For the text-containing cell, return its midpoint in [X, Y] coordinate format. 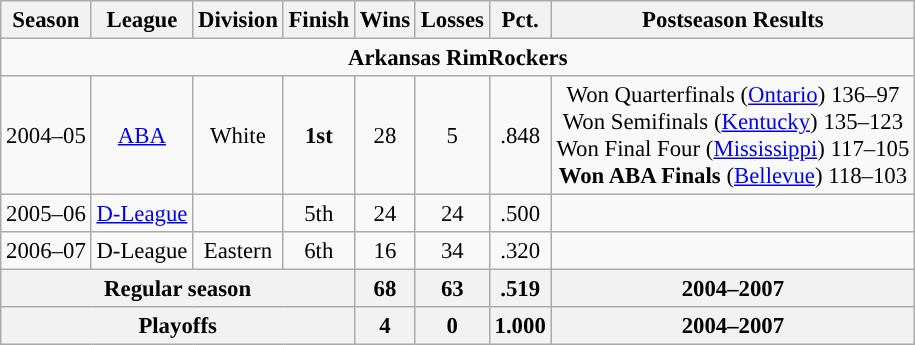
5 [452, 136]
Finish [318, 20]
63 [452, 289]
Losses [452, 20]
Regular season [178, 289]
.500 [520, 214]
28 [384, 136]
Division [238, 20]
Eastern [238, 251]
.320 [520, 251]
16 [384, 251]
2004–2007 [733, 289]
1st [318, 136]
6th [318, 251]
.848 [520, 136]
Arkansas RimRockers [458, 58]
2006–07 [46, 251]
Won Quarterfinals (Ontario) 136–97 Won Semifinals (Kentucky) 135–123 Won Final Four (Mississippi) 117–105 Won ABA Finals (Bellevue) 118–103 [733, 136]
League [142, 20]
5th [318, 214]
Wins [384, 20]
Pct. [520, 20]
Season [46, 20]
2004–05 [46, 136]
.519 [520, 289]
Postseason Results [733, 20]
34 [452, 251]
68 [384, 289]
White [238, 136]
2005–06 [46, 214]
ABA [142, 136]
